Extract the (X, Y) coordinate from the center of the cell holding the provided text.  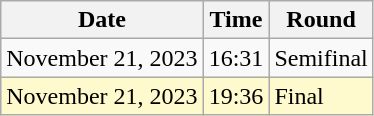
19:36 (236, 96)
Time (236, 20)
Semifinal (321, 58)
Date (102, 20)
16:31 (236, 58)
Final (321, 96)
Round (321, 20)
